Output the [X, Y] coordinate of the center of the cell containing the given text.  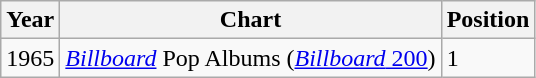
Position [488, 20]
Chart [250, 20]
1 [488, 58]
1965 [30, 58]
Year [30, 20]
Billboard Pop Albums (Billboard 200) [250, 58]
